Capture the cell that displays the provided text and extract its [X, Y] central coordinate. 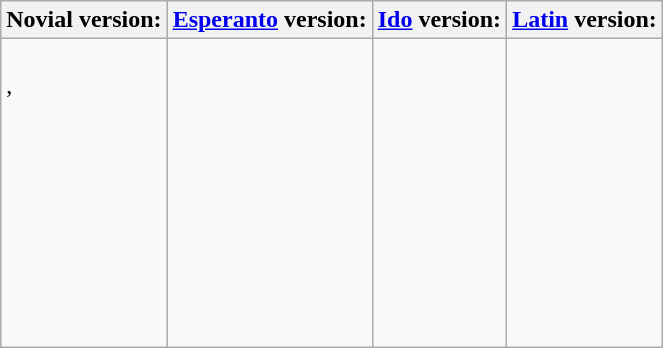
Esperanto version: [270, 20]
Ido version: [439, 20]
, [84, 193]
Novial version: [84, 20]
Latin version: [585, 20]
